Search for the cell housing the specified text and yield its [x, y] center coordinate. 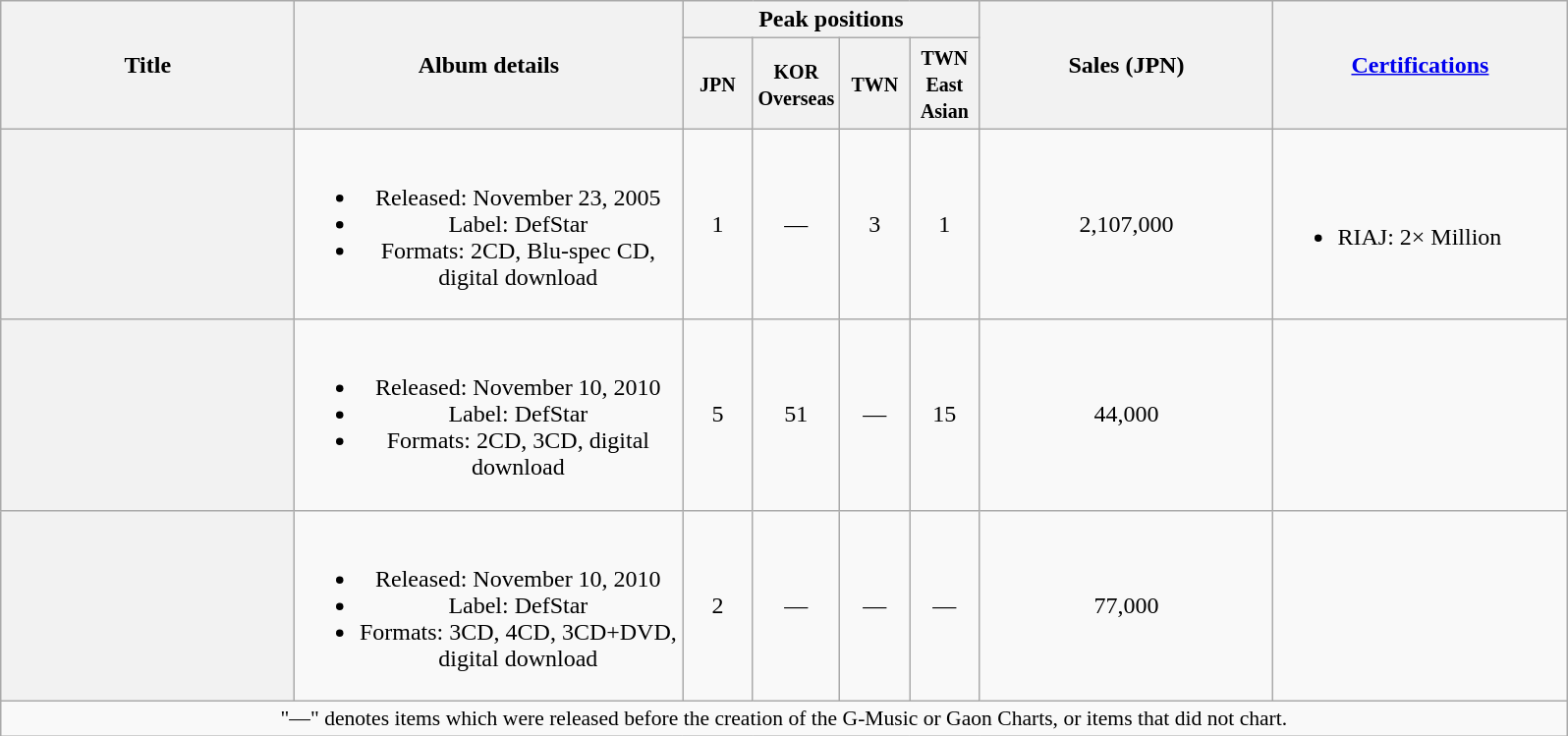
Peak positions [831, 20]
Certifications [1421, 65]
JPN [717, 84]
RIAJ: 2× Million [1421, 224]
Album details [489, 65]
KOROverseas [796, 84]
TWN East Asian [945, 84]
Released: November 10, 2010Label: DefStarFormats: 2CD, 3CD, digital download [489, 415]
Released: November 23, 2005Label: DefStarFormats: 2CD, Blu-spec CD, digital download [489, 224]
77,000 [1126, 605]
Title [147, 65]
Sales (JPN) [1126, 65]
2,107,000 [1126, 224]
"—" denotes items which were released before the creation of the G-Music or Gaon Charts, or items that did not chart. [784, 718]
15 [945, 415]
2 [717, 605]
44,000 [1126, 415]
TWN [874, 84]
5 [717, 415]
51 [796, 415]
3 [874, 224]
Released: November 10, 2010Label: DefStarFormats: 3CD, 4CD, 3CD+DVD, digital download [489, 605]
